Provide the (X, Y) coordinate of the cell's center where the given text is located.  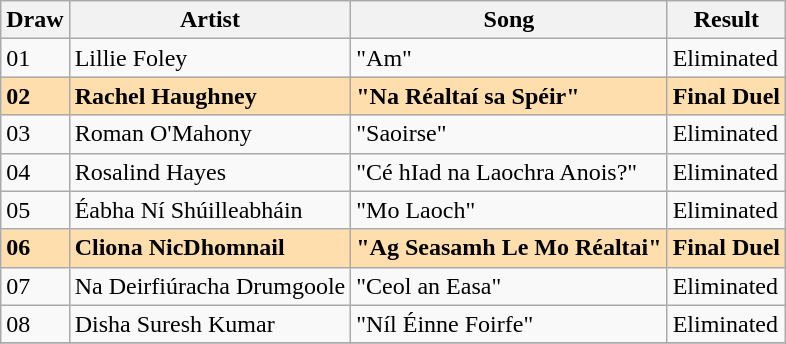
06 (35, 248)
08 (35, 324)
"Saoirse" (509, 134)
04 (35, 172)
Cliona NicDhomnail (210, 248)
Éabha Ní Shúilleabháin (210, 210)
"Cé hIad na Laochra Anois?" (509, 172)
01 (35, 58)
07 (35, 286)
"Na Réaltaí sa Spéir" (509, 96)
Rachel Haughney (210, 96)
"Am" (509, 58)
02 (35, 96)
Result (726, 20)
"Ceol an Easa" (509, 286)
Roman O'Mahony (210, 134)
Rosalind Hayes (210, 172)
"Mo Laoch" (509, 210)
03 (35, 134)
Song (509, 20)
Artist (210, 20)
"Níl Éinne Foirfe" (509, 324)
Draw (35, 20)
Na Deirfiúracha Drumgoole (210, 286)
05 (35, 210)
"Ag Seasamh Le Mo Réaltai" (509, 248)
Disha Suresh Kumar (210, 324)
Lillie Foley (210, 58)
